Output the (x, y) coordinate of the center of the cell containing the given text.  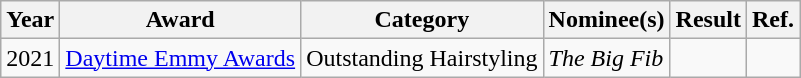
Category (422, 20)
Award (180, 20)
Year (30, 20)
Nominee(s) (606, 20)
Outstanding Hairstyling (422, 58)
Ref. (772, 20)
Result (708, 20)
Daytime Emmy Awards (180, 58)
The Big Fib (606, 58)
2021 (30, 58)
